Capture the cell that displays the provided text and extract its (x, y) central coordinate. 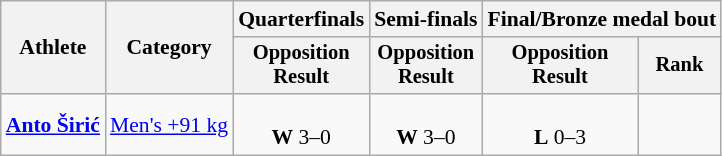
Rank (680, 66)
Athlete (53, 48)
Final/Bronze medal bout (602, 19)
Quarterfinals (301, 19)
Anto Širić (53, 124)
Category (169, 48)
L 0–3 (560, 124)
Men's +91 kg (169, 124)
Semi-finals (426, 19)
